From the cell containing the given text, extract its center point as (x, y) coordinate. 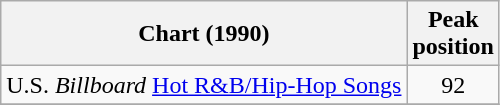
U.S. Billboard Hot R&B/Hip-Hop Songs (204, 85)
Chart (1990) (204, 34)
Peakposition (453, 34)
92 (453, 85)
